Identify which cell holds the provided text, then report its (x, y) central coordinate. 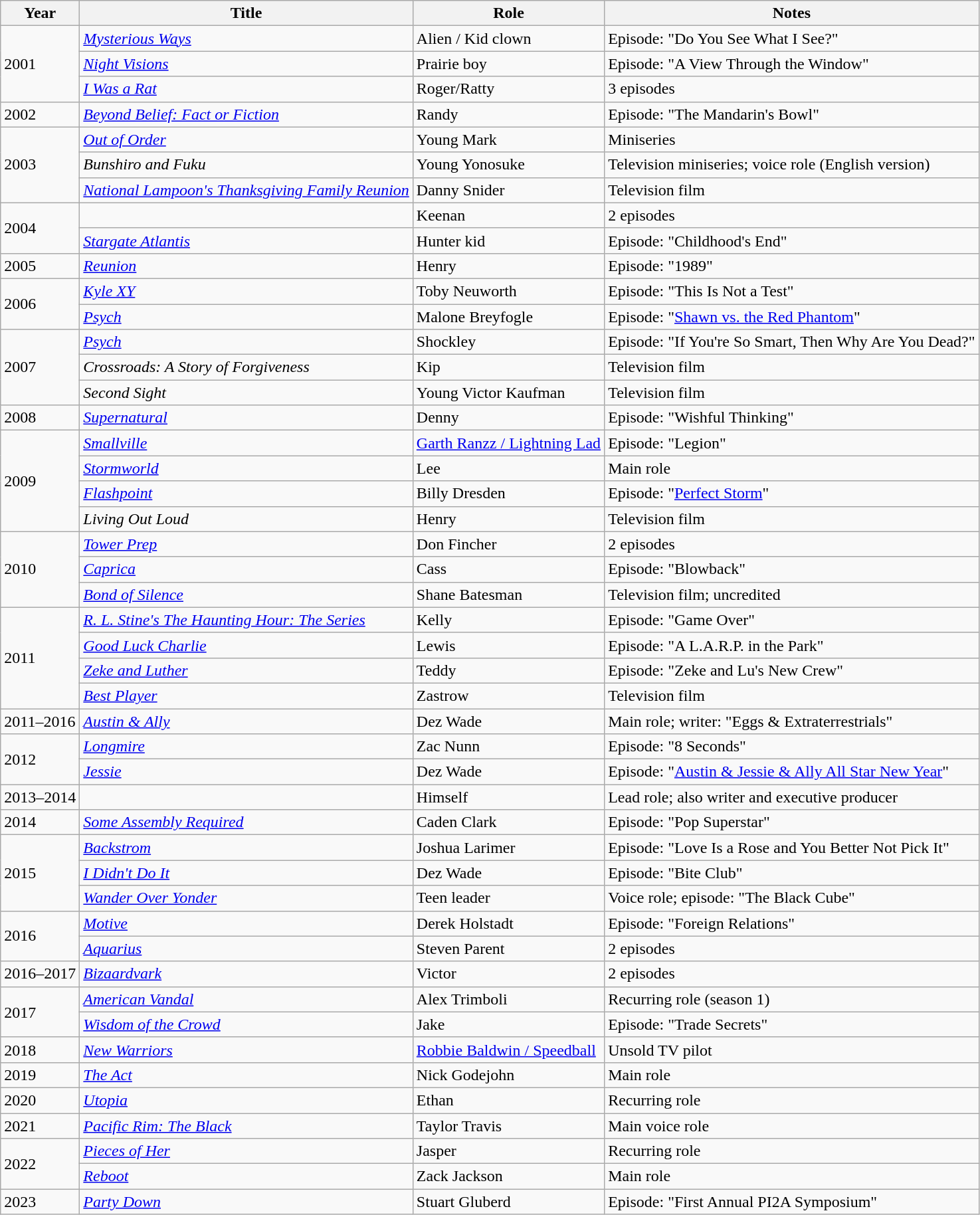
Nick Godejohn (508, 1075)
3 episodes (792, 89)
Shane Batesman (508, 595)
Backstrom (246, 848)
Jake (508, 1024)
Episode: "If You're So Smart, Then Why Are You Dead?" (792, 342)
Role (508, 13)
Crossroads: A Story of Forgiveness (246, 367)
Best Player (246, 696)
Living Out Loud (246, 519)
2006 (40, 304)
Episode: "Shawn vs. the Red Phantom" (792, 317)
Aquarius (246, 949)
Episode: "Blowback" (792, 569)
Victor (508, 974)
Tower Prep (246, 544)
2001 (40, 64)
Caprica (246, 569)
Pieces of Her (246, 1151)
Don Fincher (508, 544)
Mysterious Ways (246, 39)
2016–2017 (40, 974)
Stargate Atlantis (246, 240)
2002 (40, 114)
Kyle XY (246, 291)
Main voice role (792, 1126)
2011 (40, 658)
2004 (40, 228)
Longmire (246, 747)
Lee (508, 468)
Roger/Ratty (508, 89)
2014 (40, 822)
Young Mark (508, 140)
Bond of Silence (246, 595)
Malone Breyfogle (508, 317)
Second Sight (246, 393)
2007 (40, 367)
Wisdom of the Crowd (246, 1024)
Derek Holstadt (508, 923)
Episode: "The Mandarin's Bowl" (792, 114)
Episode: "Game Over" (792, 620)
Shockley (508, 342)
Zack Jackson (508, 1176)
Danny Snider (508, 190)
2010 (40, 569)
Teddy (508, 670)
Hunter kid (508, 240)
2021 (40, 1126)
Recurring role (season 1) (792, 999)
Motive (246, 923)
Year (40, 13)
Unsold TV pilot (792, 1050)
I Didn't Do It (246, 873)
Notes (792, 13)
Episode: "This Is Not a Test" (792, 291)
Reunion (246, 266)
2016 (40, 936)
Some Assembly Required (246, 822)
Jessie (246, 772)
Title (246, 13)
Night Visions (246, 64)
2017 (40, 1012)
Teen leader (508, 898)
2022 (40, 1164)
Episode: "Pop Superstar" (792, 822)
Utopia (246, 1100)
Main role; writer: "Eggs & Extraterrestrials" (792, 721)
Episode: "Foreign Relations" (792, 923)
Smallville (246, 443)
Zastrow (508, 696)
Episode: "A L.A.R.P. in the Park" (792, 645)
Lead role; also writer and executive producer (792, 797)
Episode: "Do You See What I See?" (792, 39)
Lewis (508, 645)
Good Luck Charlie (246, 645)
Toby Neuworth (508, 291)
2019 (40, 1075)
Miniseries (792, 140)
Cass (508, 569)
Episode: "Wishful Thinking" (792, 418)
American Vandal (246, 999)
New Warriors (246, 1050)
The Act (246, 1075)
Supernatural (246, 418)
Episode: "Love Is a Rose and You Better Not Pick It" (792, 848)
Alien / Kid clown (508, 39)
2023 (40, 1202)
2008 (40, 418)
Beyond Belief: Fact or Fiction (246, 114)
Episode: "1989" (792, 266)
Steven Parent (508, 949)
Episode: "Austin & Jessie & Ally All Star New Year" (792, 772)
Episode: "Trade Secrets" (792, 1024)
Robbie Baldwin / Speedball (508, 1050)
2011–2016 (40, 721)
Caden Clark (508, 822)
Episode: "A View Through the Window" (792, 64)
Jasper (508, 1151)
2012 (40, 759)
2003 (40, 165)
Television miniseries; voice role (English version) (792, 165)
Randy (508, 114)
2015 (40, 873)
R. L. Stine's The Haunting Hour: The Series (246, 620)
Taylor Travis (508, 1126)
Zac Nunn (508, 747)
Voice role; episode: "The Black Cube" (792, 898)
Episode: "Perfect Storm" (792, 494)
Episode: "First Annual PI2A Symposium" (792, 1202)
Party Down (246, 1202)
I Was a Rat (246, 89)
Austin & Ally (246, 721)
Out of Order (246, 140)
Kip (508, 367)
Kelly (508, 620)
Flashpoint (246, 494)
Bizaardvark (246, 974)
Young Victor Kaufman (508, 393)
Prairie boy (508, 64)
Joshua Larimer (508, 848)
Denny (508, 418)
Episode: "Zeke and Lu's New Crew" (792, 670)
National Lampoon's Thanksgiving Family Reunion (246, 190)
Stuart Gluberd (508, 1202)
2005 (40, 266)
Reboot (246, 1176)
Episode: "Legion" (792, 443)
Garth Ranzz / Lightning Lad (508, 443)
Keenan (508, 215)
Stormworld (246, 468)
Alex Trimboli (508, 999)
2013–2014 (40, 797)
Bunshiro and Fuku (246, 165)
Television film; uncredited (792, 595)
Episode: "Childhood's End" (792, 240)
Ethan (508, 1100)
2020 (40, 1100)
2018 (40, 1050)
Zeke and Luther (246, 670)
2009 (40, 481)
Episode: "8 Seconds" (792, 747)
Young Yonosuke (508, 165)
Pacific Rim: The Black (246, 1126)
Episode: "Bite Club" (792, 873)
Billy Dresden (508, 494)
Himself (508, 797)
Wander Over Yonder (246, 898)
